Locate the cell with the specified text and output its (X, Y) center coordinate. 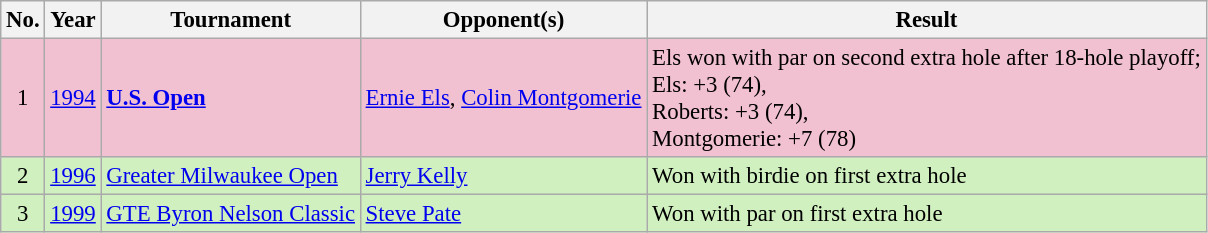
1999 (73, 214)
1 (23, 98)
Steve Pate (503, 214)
1994 (73, 98)
Opponent(s) (503, 20)
1996 (73, 176)
Tournament (230, 20)
Result (926, 20)
No. (23, 20)
Greater Milwaukee Open (230, 176)
U.S. Open (230, 98)
3 (23, 214)
Won with birdie on first extra hole (926, 176)
2 (23, 176)
GTE Byron Nelson Classic (230, 214)
Won with par on first extra hole (926, 214)
Ernie Els, Colin Montgomerie (503, 98)
Els won with par on second extra hole after 18-hole playoff;Els: +3 (74),Roberts: +3 (74),Montgomerie: +7 (78) (926, 98)
Year (73, 20)
Jerry Kelly (503, 176)
